Return the (X, Y) coordinate for the center point of the cell that contains the specified text.  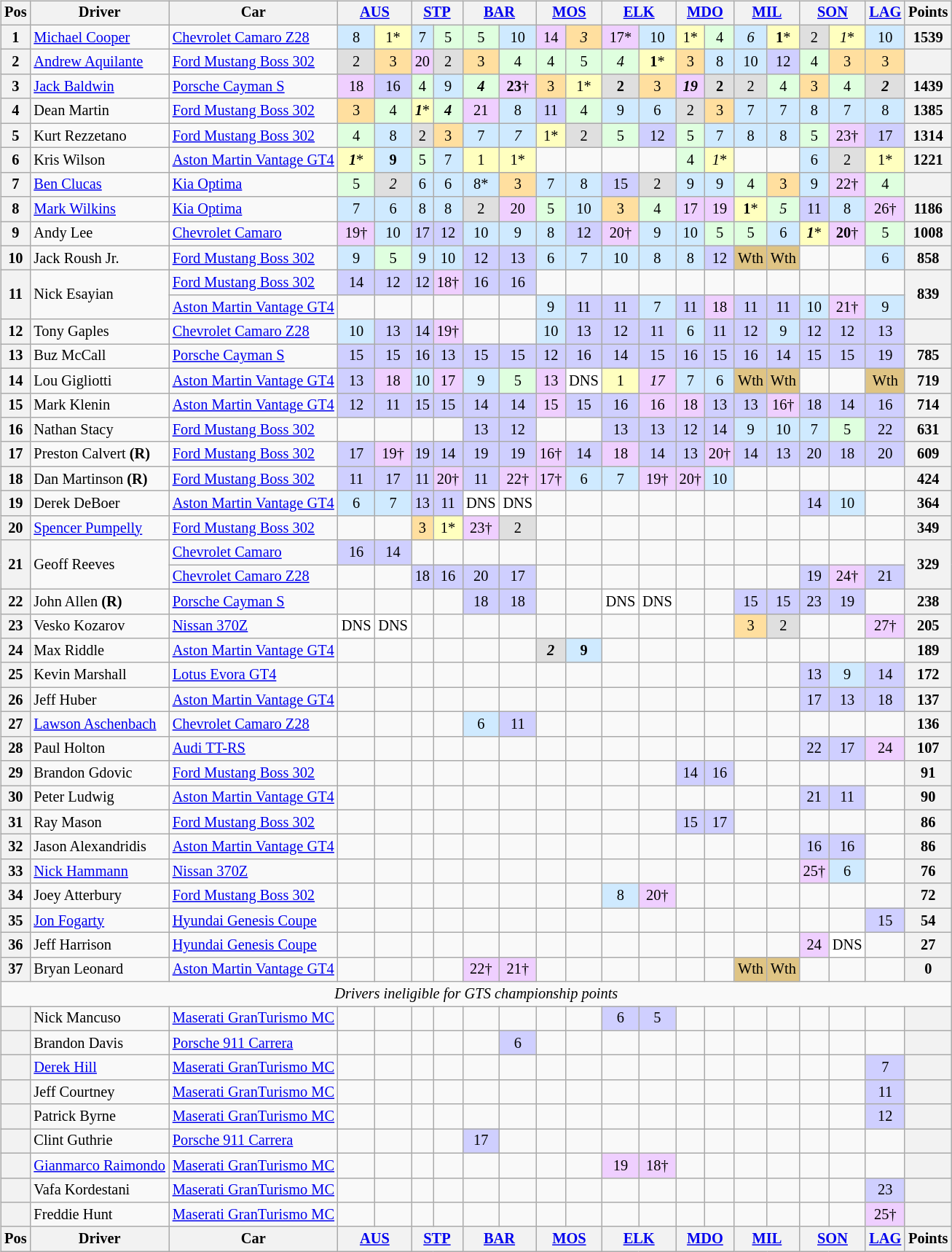
1008 (928, 234)
Spencer Pumpelly (99, 528)
858 (928, 258)
Peter Ludwig (99, 798)
Clint Guthrie (99, 1141)
Gianmarco Raimondo (99, 1165)
Michael Cooper (99, 37)
John Allen (R) (99, 601)
1385 (928, 111)
205 (928, 626)
Freddie Hunt (99, 1215)
172 (928, 675)
Derek Hill (99, 1068)
Patrick Byrne (99, 1116)
Brandon Davis (99, 1043)
Drivers ineligible for GTS championship points (476, 994)
Nick Hammann (99, 872)
719 (928, 380)
25 (15, 675)
76 (928, 872)
Vesko Kozarov (99, 626)
Paul Holton (99, 748)
91 (928, 773)
Kevin Marshall (99, 675)
35 (15, 920)
839 (928, 294)
136 (928, 724)
27† (885, 626)
364 (928, 504)
Jeff Huber (99, 700)
Max Riddle (99, 651)
32 (15, 847)
17† (551, 479)
26 (15, 700)
349 (928, 528)
Bryan Leonard (99, 969)
Jon Fogarty (99, 920)
Audi TT-RS (253, 748)
Jack Roush Jr. (99, 258)
424 (928, 479)
189 (928, 651)
Joey Atterbury (99, 896)
1439 (928, 87)
Nick Mancuso (99, 1019)
24† (847, 577)
36 (15, 945)
Dean Martin (99, 111)
26† (885, 209)
Nathan Stacy (99, 430)
238 (928, 601)
Buz McCall (99, 356)
1221 (928, 160)
37 (15, 969)
Jack Baldwin (99, 87)
Jeff Harrison (99, 945)
Derek DeBoer (99, 504)
34 (15, 896)
30 (15, 798)
Tony Gaples (99, 332)
Ben Clucas (99, 184)
329 (928, 564)
Vafa Kordestani (99, 1190)
Ray Mason (99, 822)
714 (928, 405)
17* (621, 37)
785 (928, 356)
Jason Alexandridis (99, 847)
Dan Martinson (R) (99, 479)
Lawson Aschenbach (99, 724)
Kurt Rezzetano (99, 136)
29 (15, 773)
33 (15, 872)
0 (928, 969)
28 (15, 748)
Nick Esayian (99, 294)
72 (928, 896)
Andy Lee (99, 234)
Mark Wilkins (99, 209)
Lotus Evora GT4 (253, 675)
90 (928, 798)
137 (928, 700)
609 (928, 454)
Mark Klenin (99, 405)
Preston Calvert (R) (99, 454)
Brandon Gdovic (99, 773)
1314 (928, 136)
Jeff Courtney (99, 1092)
Geoff Reeves (99, 564)
31 (15, 822)
Kris Wilson (99, 160)
Andrew Aquilante (99, 62)
54 (928, 920)
8* (481, 184)
1186 (928, 209)
631 (928, 430)
Lou Gigliotti (99, 380)
107 (928, 748)
1539 (928, 37)
